Return the [X, Y] coordinate for the center point of the cell that contains the specified text.  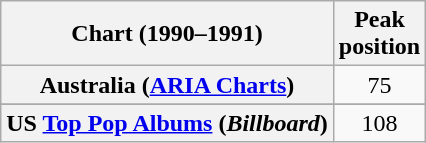
Australia (ARIA Charts) [168, 85]
Peakposition [379, 34]
108 [379, 123]
US Top Pop Albums (Billboard) [168, 123]
75 [379, 85]
Chart (1990–1991) [168, 34]
